Find where the given text appears and provide that cell's center as (x, y) coordinate. 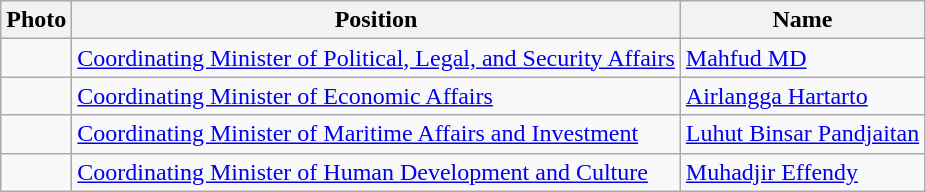
Photo (36, 20)
Muhadjir Effendy (802, 172)
Airlangga Hartarto (802, 96)
Coordinating Minister of Maritime Affairs and Investment (376, 134)
Coordinating Minister of Human Development and Culture (376, 172)
Mahfud MD (802, 58)
Position (376, 20)
Coordinating Minister of Economic Affairs (376, 96)
Coordinating Minister of Political, Legal, and Security Affairs (376, 58)
Name (802, 20)
Luhut Binsar Pandjaitan (802, 134)
